Return the (x, y) coordinate for the center point of the cell that contains the specified text.  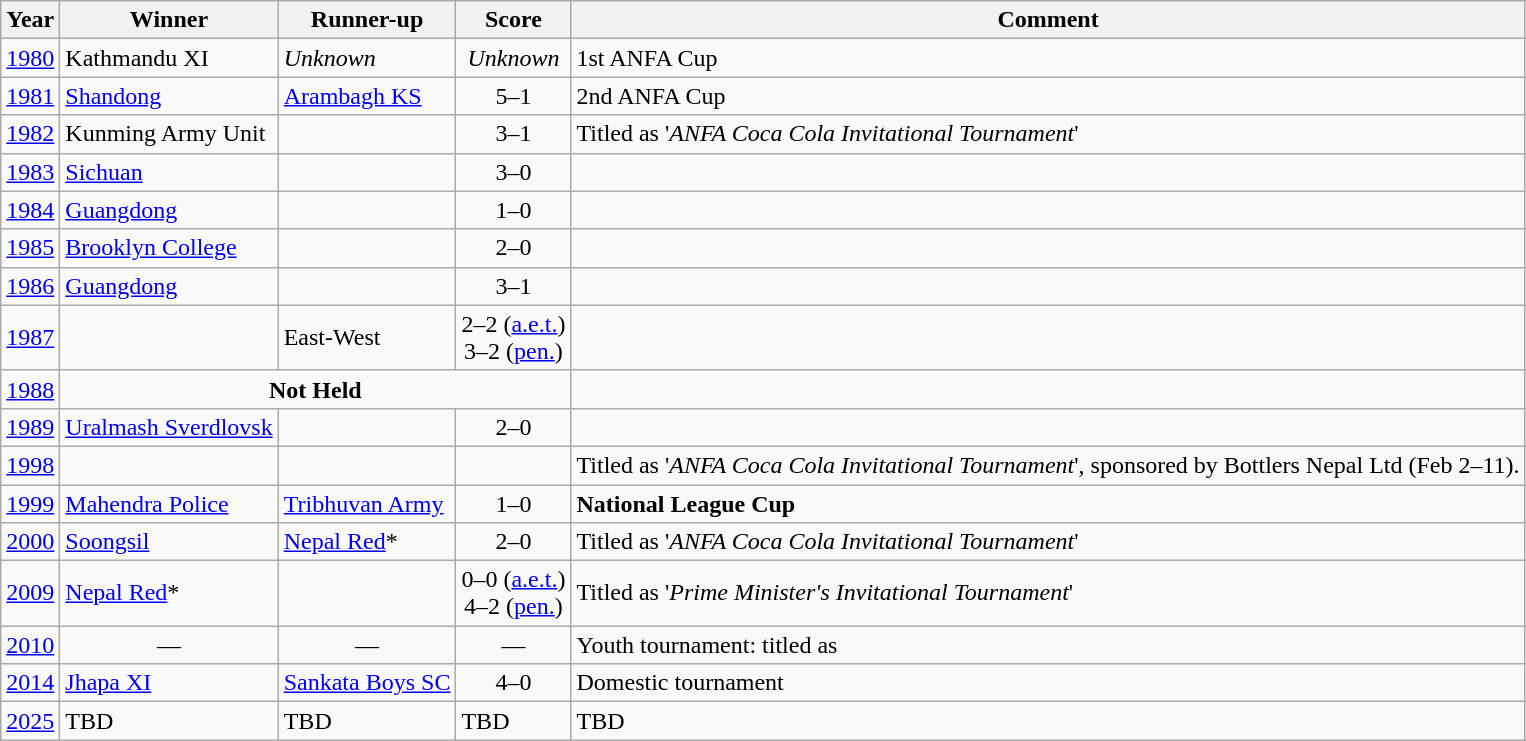
2009 (30, 594)
Sankata Boys SC (367, 683)
1982 (30, 134)
1985 (30, 248)
3–0 (514, 172)
1st ANFA Cup (1048, 58)
Titled as 'ANFA Coca Cola Invitational Tournament', sponsored by Bottlers Nepal Ltd (Feb 2–11). (1048, 465)
1986 (30, 286)
1998 (30, 465)
National League Cup (1048, 503)
Score (514, 20)
0–0 (a.e.t.) 4–2 (pen.) (514, 594)
1988 (30, 389)
Year (30, 20)
1980 (30, 58)
1987 (30, 338)
Uralmash Sverdlovsk (169, 427)
Tribhuvan Army (367, 503)
2000 (30, 542)
2014 (30, 683)
Not Held (316, 389)
Winner (169, 20)
1999 (30, 503)
Comment (1048, 20)
Kathmandu XI (169, 58)
Soongsil (169, 542)
Mahendra Police (169, 503)
1984 (30, 210)
2nd ANFA Cup (1048, 96)
2–2 (a.e.t.)3–2 (pen.) (514, 338)
1983 (30, 172)
Youth tournament: titled as (1048, 645)
1981 (30, 96)
2010 (30, 645)
Sichuan (169, 172)
East-West (367, 338)
4–0 (514, 683)
Shandong (169, 96)
1989 (30, 427)
Domestic tournament (1048, 683)
5–1 (514, 96)
Runner-up (367, 20)
Brooklyn College (169, 248)
Arambagh KS (367, 96)
Jhapa XI (169, 683)
Titled as 'Prime Minister's Invitational Tournament' (1048, 594)
2025 (30, 721)
Kunming Army Unit (169, 134)
